Return the [X, Y] coordinate for the center point of the cell that contains the specified text.  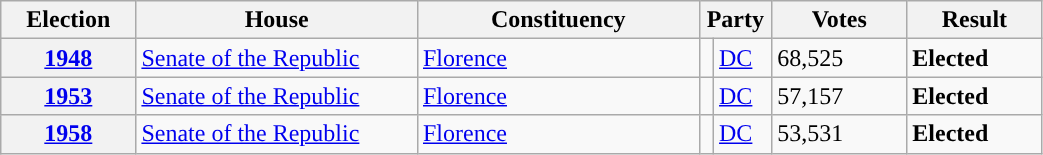
Result [974, 20]
House [277, 20]
1948 [68, 58]
53,531 [840, 134]
57,157 [840, 96]
Constituency [558, 20]
Votes [840, 20]
1953 [68, 96]
Election [68, 20]
Party [736, 20]
68,525 [840, 58]
1958 [68, 134]
